Capture the cell that displays the provided text and extract its [x, y] central coordinate. 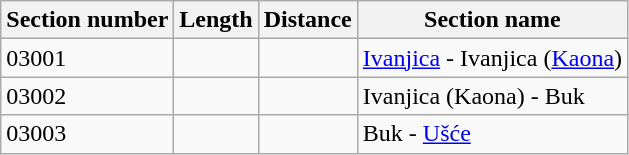
Section name [492, 20]
Buk - Ušće [492, 134]
Length [216, 20]
03002 [88, 96]
Ivanjica (Kaona) - Buk [492, 96]
Ivanjica - Ivanjica (Kaona) [492, 58]
03001 [88, 58]
Distance [308, 20]
03003 [88, 134]
Section number [88, 20]
